Identify which cell holds the provided text, then report its [x, y] central coordinate. 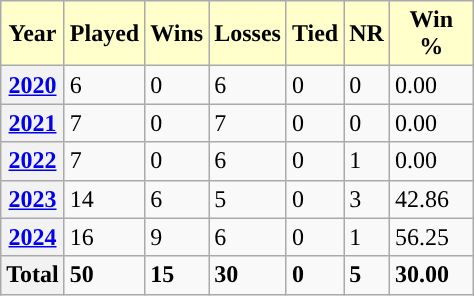
2020 [33, 85]
15 [177, 275]
14 [104, 199]
3 [367, 199]
56.25 [431, 237]
NR [367, 34]
2024 [33, 237]
Total [33, 275]
Tied [314, 34]
Win % [431, 34]
42.86 [431, 199]
2023 [33, 199]
2021 [33, 123]
Losses [248, 34]
Year [33, 34]
30.00 [431, 275]
16 [104, 237]
Played [104, 34]
30 [248, 275]
2022 [33, 161]
Wins [177, 34]
9 [177, 237]
50 [104, 275]
